Search for the cell housing the specified text and yield its (x, y) center coordinate. 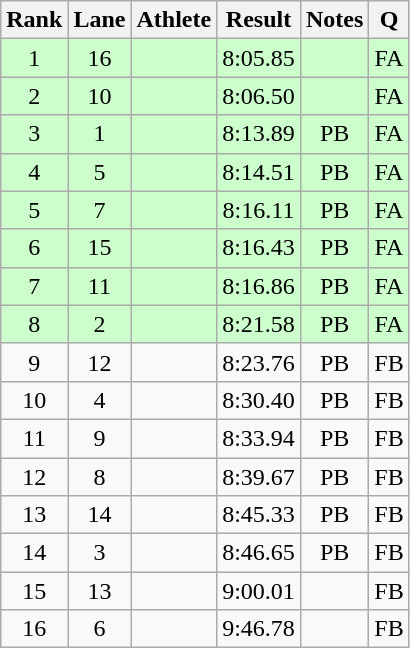
8:14.51 (259, 172)
8:16.11 (259, 210)
8:06.50 (259, 96)
8:39.67 (259, 477)
8:16.86 (259, 286)
Result (259, 20)
8:33.94 (259, 438)
9:46.78 (259, 629)
Q (389, 20)
8:16.43 (259, 248)
8:21.58 (259, 324)
8:13.89 (259, 134)
8:23.76 (259, 362)
Notes (334, 20)
8:46.65 (259, 553)
9:00.01 (259, 591)
8:45.33 (259, 515)
8:05.85 (259, 58)
Lane (100, 20)
Rank (34, 20)
Athlete (174, 20)
8:30.40 (259, 400)
